Locate the cell with the specified text and output its [X, Y] center coordinate. 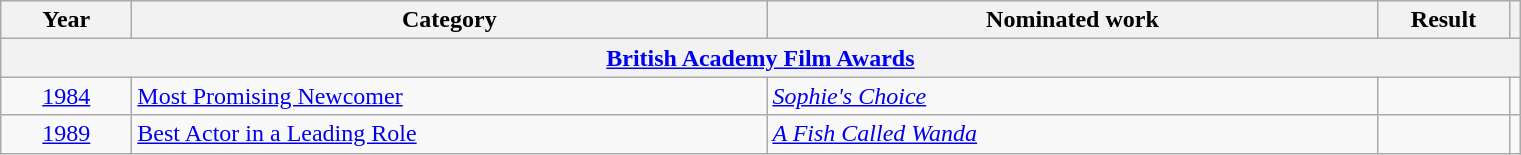
Best Actor in a Leading Role [450, 134]
British Academy Film Awards [760, 58]
Nominated work [1072, 20]
Year [66, 20]
1984 [66, 96]
Most Promising Newcomer [450, 96]
Category [450, 20]
Sophie's Choice [1072, 96]
Result [1444, 20]
1989 [66, 134]
A Fish Called Wanda [1072, 134]
